Return the [x, y] coordinate for the center point of the cell that contains the specified text.  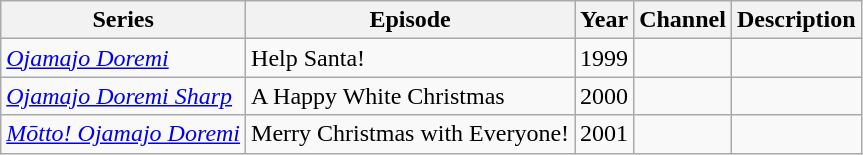
Episode [410, 20]
A Happy White Christmas [410, 96]
Channel [683, 20]
Ojamajo Doremi Sharp [124, 96]
Ojamajo Doremi [124, 58]
Help Santa! [410, 58]
Series [124, 20]
2001 [604, 134]
2000 [604, 96]
Mōtto! Ojamajo Doremi [124, 134]
Description [796, 20]
Merry Christmas with Everyone! [410, 134]
1999 [604, 58]
Year [604, 20]
